Capture the cell that displays the provided text and extract its (x, y) central coordinate. 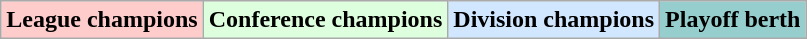
Conference champions (326, 20)
League champions (102, 20)
Division champions (554, 20)
Playoff berth (733, 20)
